Locate the cell with the specified text and output its (X, Y) center coordinate. 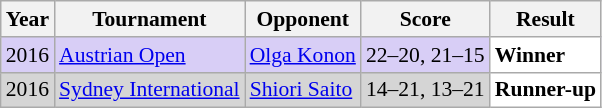
Opponent (303, 19)
Austrian Open (150, 55)
Year (28, 19)
Runner-up (546, 90)
Result (546, 19)
Score (426, 19)
Winner (546, 55)
Shiori Saito (303, 90)
Tournament (150, 19)
14–21, 13–21 (426, 90)
Sydney International (150, 90)
Olga Konon (303, 55)
22–20, 21–15 (426, 55)
